From the cell containing the given text, extract its center point as (x, y) coordinate. 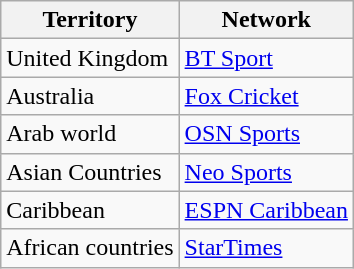
OSN Sports (266, 134)
StarTimes (266, 248)
Caribbean (90, 210)
Australia (90, 96)
Arab world (90, 134)
African countries (90, 248)
Fox Cricket (266, 96)
Asian Countries (90, 172)
Territory (90, 20)
BT Sport (266, 58)
United Kingdom (90, 58)
ESPN Caribbean (266, 210)
Network (266, 20)
Neo Sports (266, 172)
